Detect which cell encompasses the target text, then output its [X, Y] center coordinate. 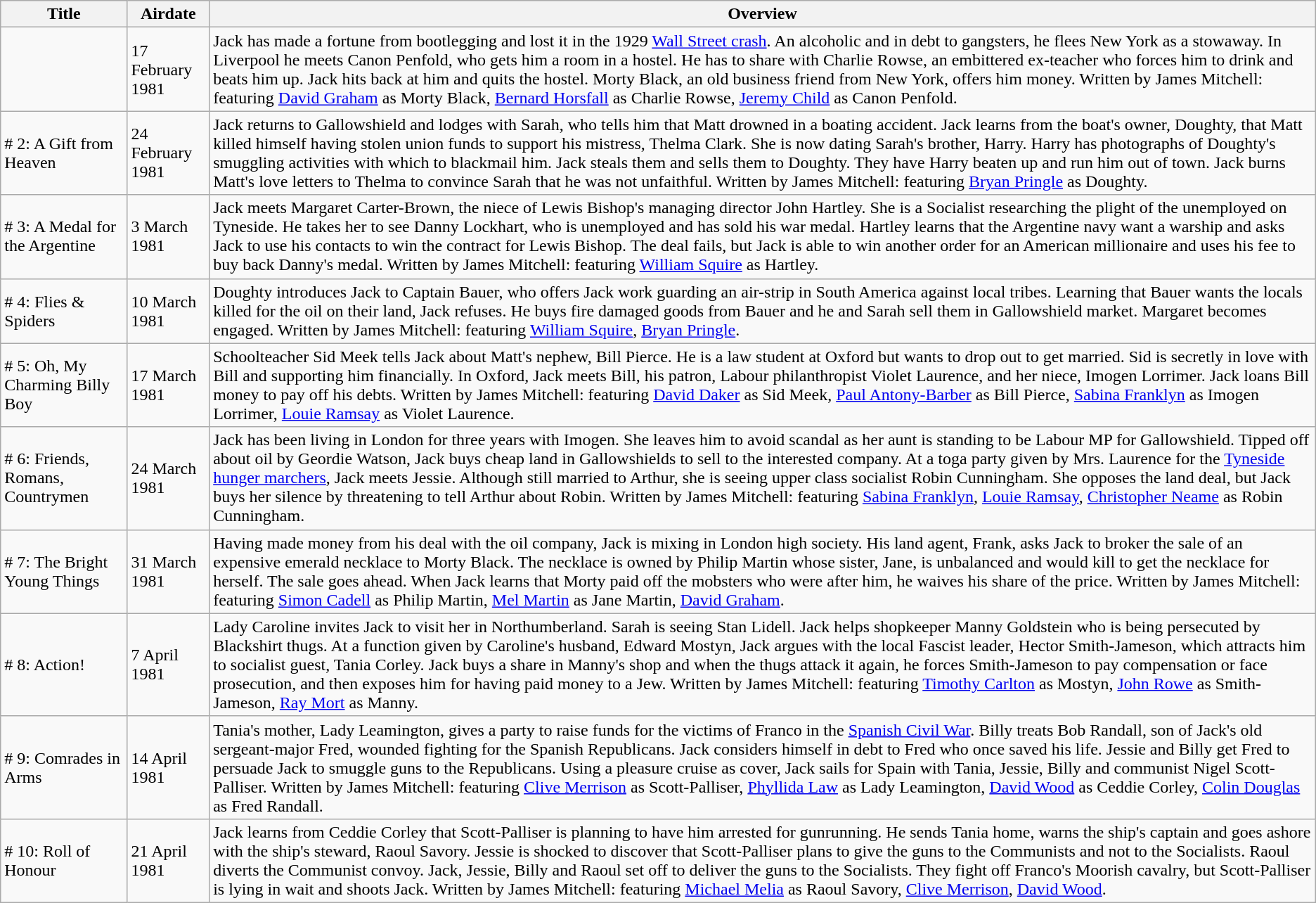
Overview [763, 14]
17 March 1981 [169, 385]
# 7: The Bright Young Things [64, 571]
3 March 1981 [169, 236]
24 March 1981 [169, 478]
# 8: Action! [64, 665]
24 February 1981 [169, 153]
Title [64, 14]
# 9: Comrades in Arms [64, 767]
31 March 1981 [169, 571]
7 April 1981 [169, 665]
# 10: Roll of Honour [64, 861]
Airdate [169, 14]
# 2: A Gift from Heaven [64, 153]
# 5: Oh, My Charming Billy Boy [64, 385]
10 March 1981 [169, 311]
21 April 1981 [169, 861]
14 April 1981 [169, 767]
# 4: Flies & Spiders [64, 311]
# 3: A Medal for the Argentine [64, 236]
# 6: Friends, Romans, Countrymen [64, 478]
17 February 1981 [169, 69]
